Return the (X, Y) coordinate for the center point of the cell that contains the specified text.  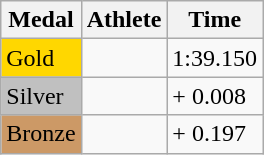
Gold (41, 58)
Time (215, 20)
+ 0.008 (215, 96)
Medal (41, 20)
Athlete (124, 20)
Silver (41, 96)
Bronze (41, 134)
+ 0.197 (215, 134)
1:39.150 (215, 58)
